From the cell containing the given text, extract its center point as [X, Y] coordinate. 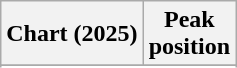
Chart (2025) [72, 34]
Peakposition [189, 34]
